Identify which cell holds the provided text, then report its [X, Y] central coordinate. 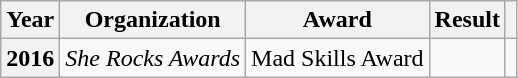
She Rocks Awards [153, 58]
Year [30, 20]
Mad Skills Award [338, 58]
Result [467, 20]
Organization [153, 20]
2016 [30, 58]
Award [338, 20]
